Pinpoint the cell where the given text exists, returning its (X, Y) midpoint coordinate. 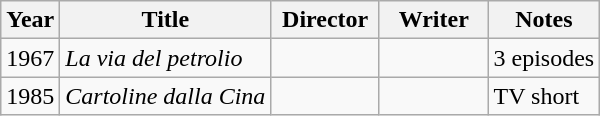
1967 (30, 58)
Title (166, 20)
3 episodes (544, 58)
Notes (544, 20)
1985 (30, 96)
La via del petrolio (166, 58)
Director (326, 20)
Year (30, 20)
TV short (544, 96)
Cartoline dalla Cina (166, 96)
Writer (434, 20)
